From the cell containing the given text, extract its center point as [X, Y] coordinate. 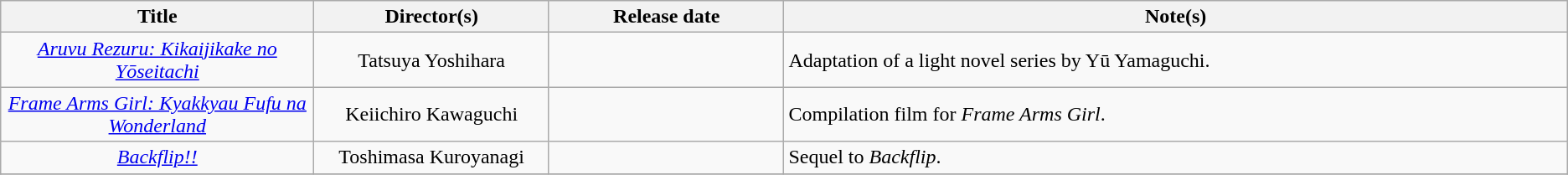
Aruvu Rezuru: Kikaijikake no Yōseitachi [157, 60]
Director(s) [432, 17]
Note(s) [1176, 17]
Toshimasa Kuroyanagi [432, 157]
Tatsuya Yoshihara [432, 60]
Backflip!! [157, 157]
Release date [667, 17]
Sequel to Backflip. [1176, 157]
Keiichiro Kawaguchi [432, 114]
Compilation film for Frame Arms Girl. [1176, 114]
Title [157, 17]
Frame Arms Girl: Kyakkyau Fufu na Wonderland [157, 114]
Adaptation of a light novel series by Yū Yamaguchi. [1176, 60]
